Detect which cell encompasses the target text, then output its [X, Y] center coordinate. 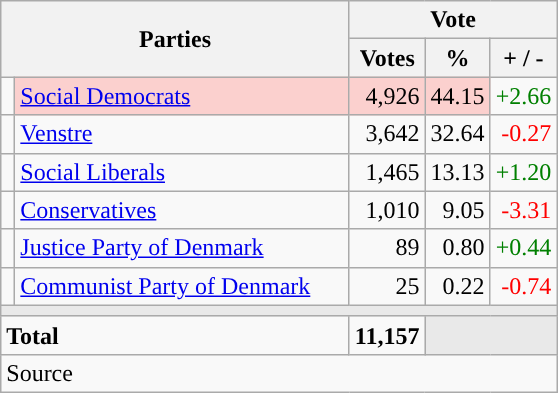
Social Democrats [182, 96]
0.22 [458, 286]
9.05 [458, 210]
Votes [387, 58]
Communist Party of Denmark [182, 286]
0.80 [458, 248]
+ / - [524, 58]
1,010 [387, 210]
Venstre [182, 134]
+0.44 [524, 248]
Social Liberals [182, 172]
-0.27 [524, 134]
+2.66 [524, 96]
Conservatives [182, 210]
44.15 [458, 96]
32.64 [458, 134]
1,465 [387, 172]
13.13 [458, 172]
25 [387, 286]
+1.20 [524, 172]
4,926 [387, 96]
89 [387, 248]
Total [176, 335]
Source [279, 373]
Vote [452, 20]
-0.74 [524, 286]
3,642 [387, 134]
-3.31 [524, 210]
11,157 [387, 335]
% [458, 58]
Parties [176, 39]
Justice Party of Denmark [182, 248]
